Extract the [X, Y] coordinate from the center of the cell holding the provided text.  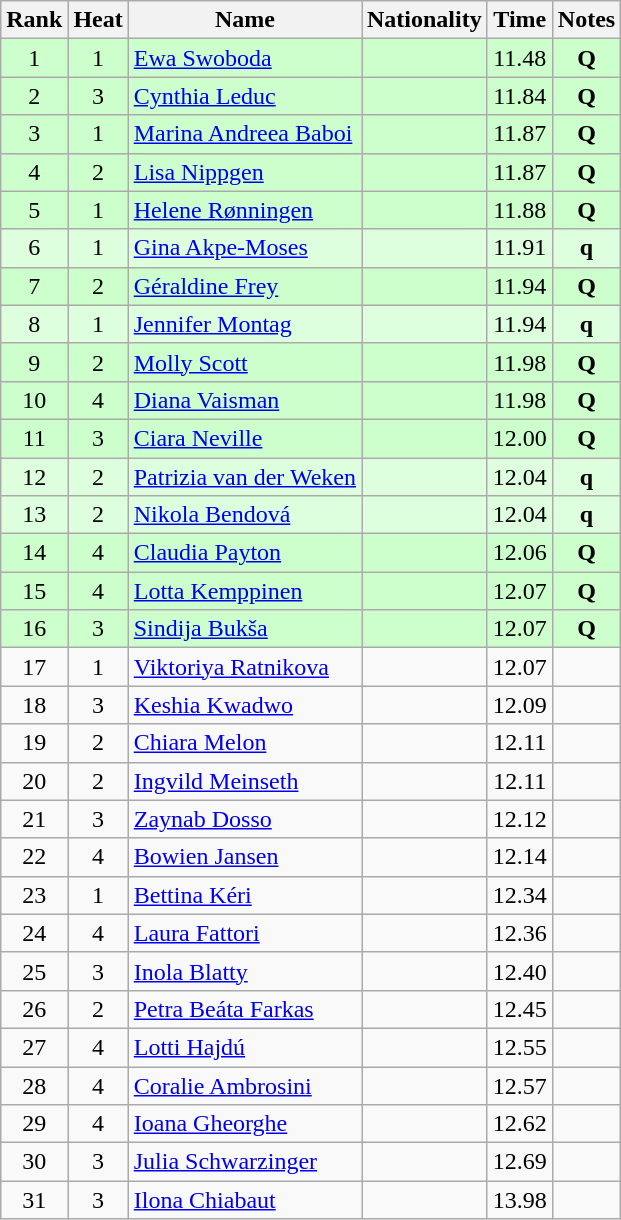
12.00 [520, 438]
14 [34, 553]
12.09 [520, 705]
Zaynab Dosso [244, 819]
Cynthia Leduc [244, 96]
Rank [34, 20]
Notes [586, 20]
Keshia Kwadwo [244, 705]
Lisa Nippgen [244, 172]
12.55 [520, 1047]
Gina Akpe-Moses [244, 248]
13.98 [520, 1200]
Patrizia van der Weken [244, 477]
Heat [98, 20]
21 [34, 819]
Petra Beáta Farkas [244, 1009]
7 [34, 286]
6 [34, 248]
13 [34, 515]
Chiara Melon [244, 743]
17 [34, 667]
Claudia Payton [244, 553]
30 [34, 1162]
19 [34, 743]
18 [34, 705]
22 [34, 857]
29 [34, 1124]
26 [34, 1009]
12.62 [520, 1124]
10 [34, 400]
11.48 [520, 58]
Géraldine Frey [244, 286]
Helene Rønningen [244, 210]
8 [34, 324]
20 [34, 781]
Marina Andreea Baboi [244, 134]
11.91 [520, 248]
9 [34, 362]
31 [34, 1200]
12.45 [520, 1009]
11 [34, 438]
Diana Vaisman [244, 400]
5 [34, 210]
Nationality [425, 20]
16 [34, 629]
12.57 [520, 1085]
12.14 [520, 857]
Name [244, 20]
Nikola Bendová [244, 515]
Viktoriya Ratnikova [244, 667]
Coralie Ambrosini [244, 1085]
12.34 [520, 895]
11.84 [520, 96]
12.12 [520, 819]
Laura Fattori [244, 933]
24 [34, 933]
23 [34, 895]
12.40 [520, 971]
Time [520, 20]
Bettina Kéri [244, 895]
Lotta Kemppinen [244, 591]
25 [34, 971]
27 [34, 1047]
12.06 [520, 553]
Sindija Bukša [244, 629]
12.69 [520, 1162]
Jennifer Montag [244, 324]
15 [34, 591]
12 [34, 477]
Bowien Jansen [244, 857]
Molly Scott [244, 362]
Ingvild Meinseth [244, 781]
11.88 [520, 210]
12.36 [520, 933]
Ioana Gheorghe [244, 1124]
28 [34, 1085]
Julia Schwarzinger [244, 1162]
Inola Blatty [244, 971]
Ewa Swoboda [244, 58]
Ciara Neville [244, 438]
Ilona Chiabaut [244, 1200]
Lotti Hajdú [244, 1047]
